Output the [x, y] coordinate of the center of the cell containing the given text.  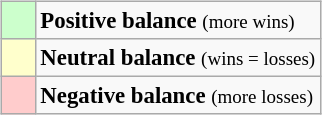
Positive balance (more wins) [178, 21]
Negative balance (more losses) [178, 96]
Neutral balance (wins = losses) [178, 58]
